Scan for the cell matching the given text and deliver its (x, y) coordinate at center. 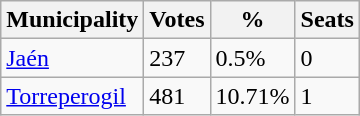
0.5% (252, 58)
Votes (177, 20)
481 (177, 96)
10.71% (252, 96)
1 (327, 96)
% (252, 20)
Torreperogil (72, 96)
Jaén (72, 58)
237 (177, 58)
Seats (327, 20)
Municipality (72, 20)
0 (327, 58)
